From the cell containing the given text, extract its center point as [X, Y] coordinate. 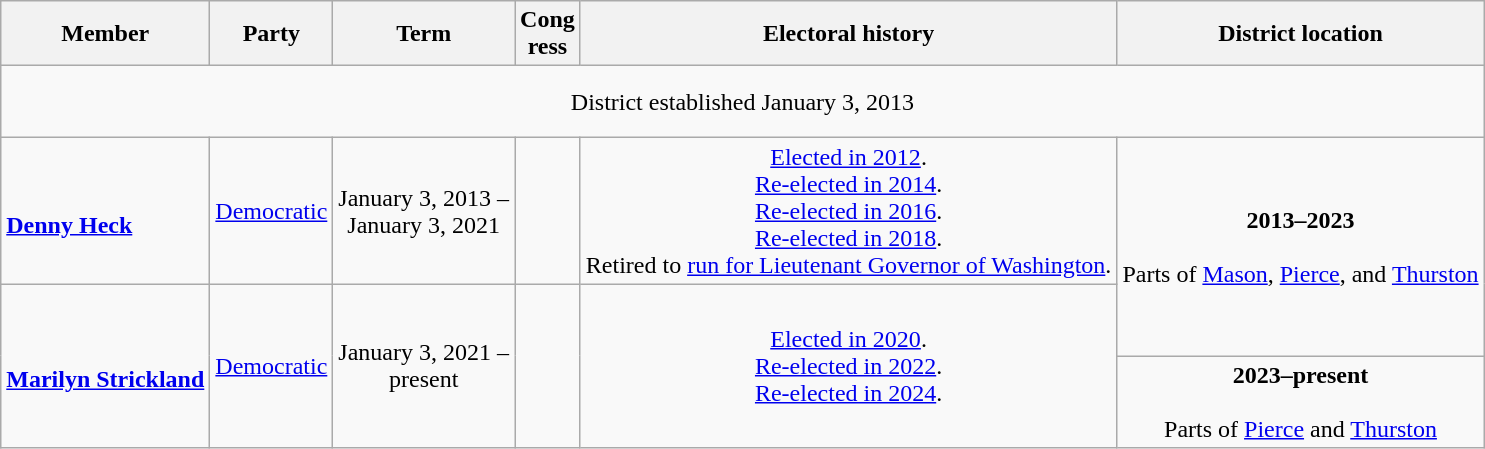
January 3, 2013 –January 3, 2021 [424, 211]
2023–presentParts of Pierce and Thurston [1300, 402]
Member [106, 34]
2013–2023Parts of Mason, Pierce, and Thurston [1300, 247]
District established January 3, 2013 [742, 102]
Party [272, 34]
Denny Heck [106, 211]
District location [1300, 34]
Elected in 2020.Re-elected in 2022.Re-elected in 2024. [848, 366]
Term [424, 34]
Electoral history [848, 34]
Marilyn Strickland [106, 366]
Congress [548, 34]
Elected in 2012.Re-elected in 2014.Re-elected in 2016.Re-elected in 2018.Retired to run for Lieutenant Governor of Washington. [848, 211]
January 3, 2021 –present [424, 366]
